Return [X, Y] of the center of cell containing provided text 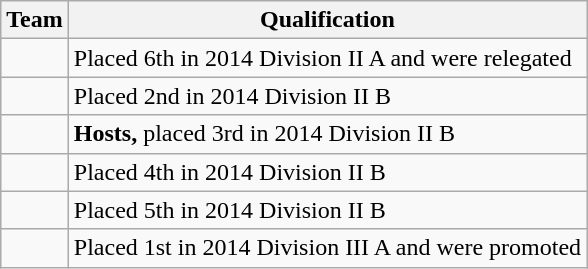
Qualification [327, 20]
Placed 1st in 2014 Division III A and were promoted [327, 248]
Hosts, placed 3rd in 2014 Division II B [327, 134]
Placed 4th in 2014 Division II B [327, 172]
Placed 2nd in 2014 Division II B [327, 96]
Placed 5th in 2014 Division II B [327, 210]
Team [35, 20]
Placed 6th in 2014 Division II A and were relegated [327, 58]
